Determine the (X, Y) coordinate at the center of the cell enclosing the given text.  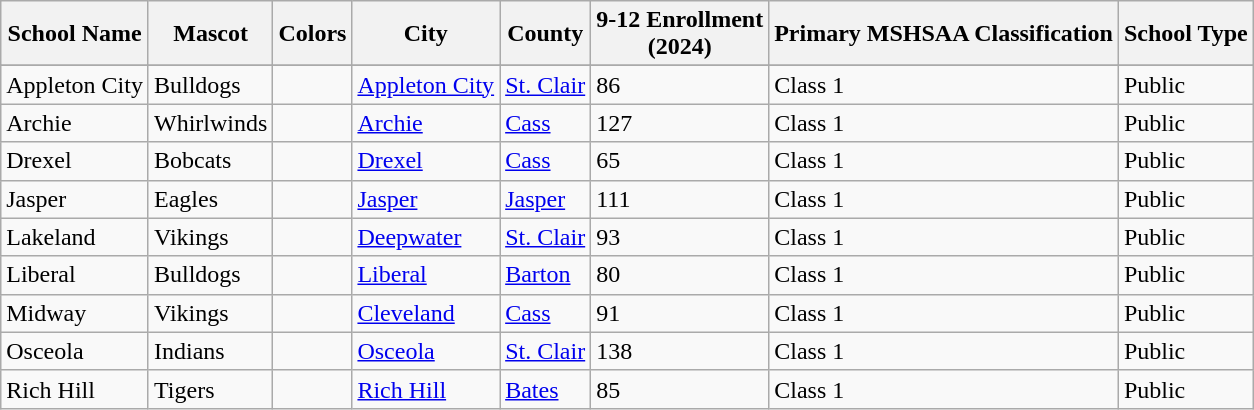
Bobcats (210, 161)
Primary MSHSAA Classification (944, 34)
Whirlwinds (210, 123)
111 (680, 199)
80 (680, 275)
Deepwater (426, 237)
138 (680, 351)
85 (680, 389)
Indians (210, 351)
Cleveland (426, 313)
City (426, 34)
School Type (1186, 34)
County (546, 34)
Bates (546, 389)
9-12 Enrollment(2024) (680, 34)
65 (680, 161)
Eagles (210, 199)
86 (680, 85)
School Name (75, 34)
91 (680, 313)
Barton (546, 275)
Lakeland (75, 237)
93 (680, 237)
Midway (75, 313)
127 (680, 123)
Mascot (210, 34)
Colors (312, 34)
Tigers (210, 389)
